Determine the (X, Y) coordinate at the center of the cell enclosing the given text.  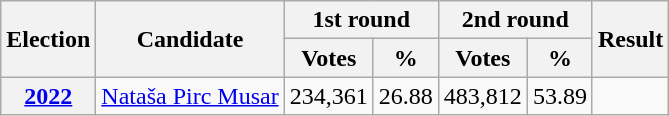
53.89 (560, 96)
2022 (48, 96)
Candidate (190, 39)
Nataša Pirc Musar (190, 96)
234,361 (328, 96)
Result (630, 39)
483,812 (482, 96)
1st round (361, 20)
26.88 (406, 96)
2nd round (515, 20)
Election (48, 39)
